Identify which cell holds the provided text, then report its [x, y] central coordinate. 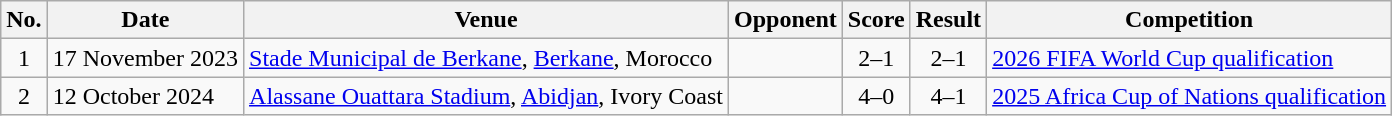
Venue [486, 20]
2 [24, 96]
17 November 2023 [145, 58]
12 October 2024 [145, 96]
Competition [1190, 20]
Result [948, 20]
4–0 [876, 96]
Date [145, 20]
1 [24, 58]
4–1 [948, 96]
2025 Africa Cup of Nations qualification [1190, 96]
Alassane Ouattara Stadium, Abidjan, Ivory Coast [486, 96]
No. [24, 20]
Score [876, 20]
Stade Municipal de Berkane, Berkane, Morocco [486, 58]
2026 FIFA World Cup qualification [1190, 58]
Opponent [786, 20]
